For the text-containing cell, return its midpoint in [x, y] coordinate format. 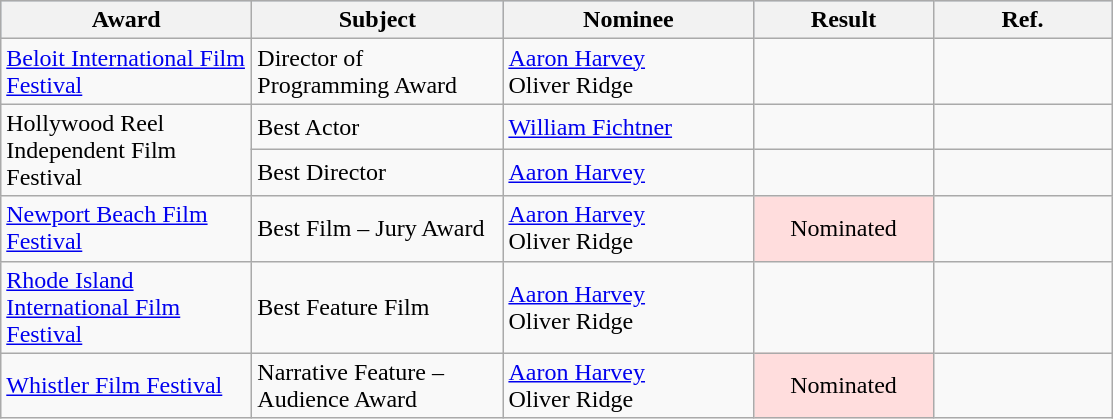
Ref. [1022, 20]
Newport Beach Film Festival [126, 228]
Best Director [378, 173]
Nominee [628, 20]
Subject [378, 20]
Beloit International Film Festival [126, 72]
Best Actor [378, 127]
Whistler Film Festival [126, 386]
Result [844, 20]
Narrative Feature – Audience Award [378, 386]
Best Film – Jury Award [378, 228]
Rhode Island International Film Festival [126, 307]
Best Feature Film [378, 307]
Award [126, 20]
Hollywood Reel Independent Film Festival [126, 150]
Aaron Harvey [628, 173]
William Fichtner [628, 127]
Director of Programming Award [378, 72]
